Provide the [x, y] coordinate of the cell's center where the given text is located.  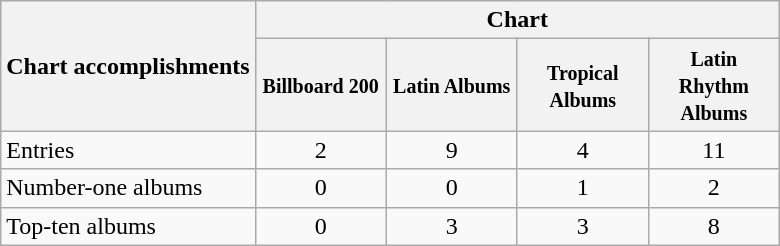
1 [582, 188]
Chart accomplishments [128, 66]
9 [452, 150]
Number-one albums [128, 188]
8 [714, 226]
Latin Rhythm Albums [714, 85]
Billboard 200 [320, 85]
Latin Albums [452, 85]
Entries [128, 150]
4 [582, 150]
Tropical Albums [582, 85]
11 [714, 150]
Top-ten albums [128, 226]
Chart [517, 20]
